Identify which cell holds the provided text, then report its [x, y] central coordinate. 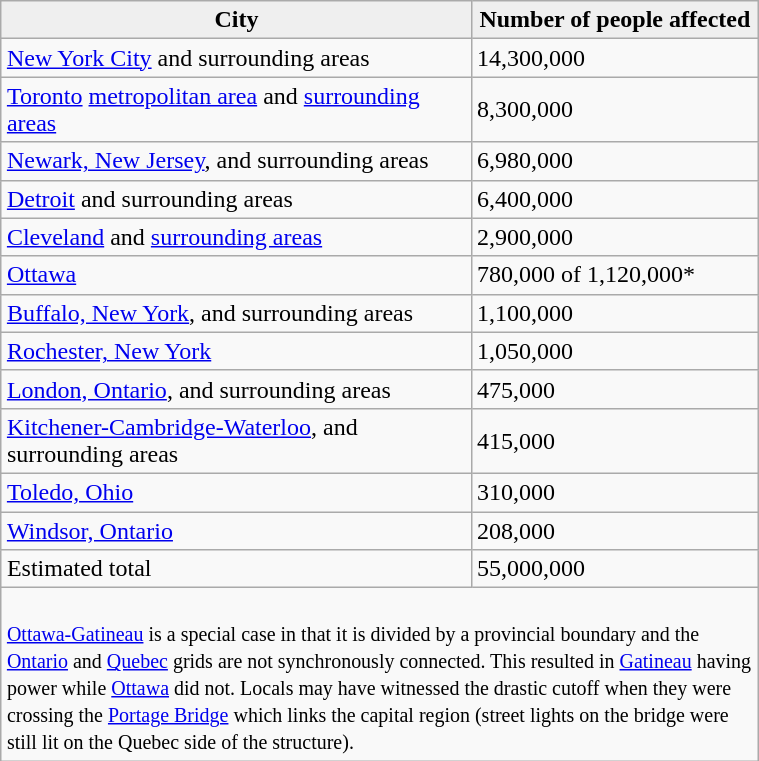
Buffalo, New York, and surrounding areas [236, 313]
Toledo, Ohio [236, 492]
Detroit and surrounding areas [236, 199]
415,000 [614, 440]
8,300,000 [614, 110]
6,980,000 [614, 161]
Newark, New Jersey, and surrounding areas [236, 161]
475,000 [614, 389]
6,400,000 [614, 199]
208,000 [614, 531]
Rochester, New York [236, 351]
1,100,000 [614, 313]
2,900,000 [614, 237]
1,050,000 [614, 351]
Estimated total [236, 569]
310,000 [614, 492]
Windsor, Ontario [236, 531]
Toronto metropolitan area and surrounding areas [236, 110]
14,300,000 [614, 58]
London, Ontario, and surrounding areas [236, 389]
Number of people affected [614, 20]
City [236, 20]
780,000 of 1,120,000* [614, 275]
55,000,000 [614, 569]
Kitchener-Cambridge-Waterloo, and surrounding areas [236, 440]
Ottawa [236, 275]
New York City and surrounding areas [236, 58]
Cleveland and surrounding areas [236, 237]
